Output the (x, y) coordinate of the center of the cell containing the given text.  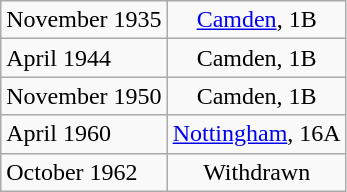
October 1962 (84, 172)
Withdrawn (256, 172)
November 1935 (84, 20)
April 1944 (84, 58)
November 1950 (84, 96)
Nottingham, 16A (256, 134)
April 1960 (84, 134)
